Return (X, Y) of the center of cell containing provided text 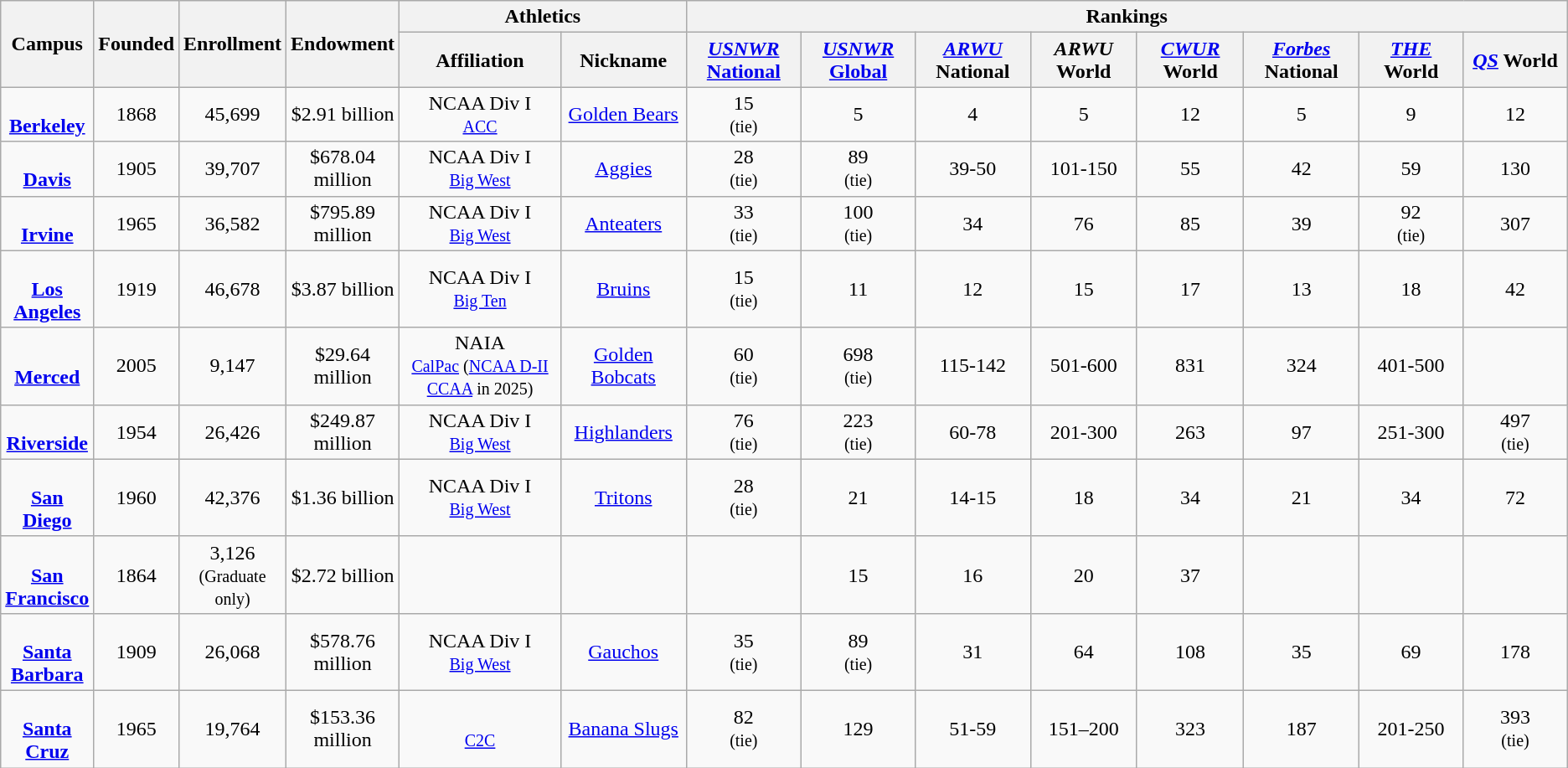
26,426 (233, 432)
Riverside (47, 432)
Davis (47, 169)
55 (1189, 169)
201-300 (1084, 432)
C2C (481, 729)
THE World (1411, 60)
$2.91 billion (343, 114)
Berkeley (47, 114)
60-78 (973, 432)
Golden Bears (623, 114)
San Francisco (47, 575)
76(tie) (744, 432)
11 (859, 289)
187 (1302, 729)
324 (1302, 366)
31 (973, 652)
178 (1515, 652)
39,707 (233, 169)
60(tie) (744, 366)
$578.76 million (343, 652)
36,582 (233, 223)
307 (1515, 223)
401-500 (1411, 366)
USNWR National (744, 60)
46,678 (233, 289)
16 (973, 575)
251-300 (1411, 432)
3,126(Graduate only) (233, 575)
51-59 (973, 729)
201-250 (1411, 729)
$153.36 million (343, 729)
831 (1189, 366)
92(tie) (1411, 223)
393(tie) (1515, 729)
20 (1084, 575)
Bruins (623, 289)
17 (1189, 289)
64 (1084, 652)
NCAA Div IACC (481, 114)
82(tie) (744, 729)
Affiliation (481, 60)
223(tie) (859, 432)
76 (1084, 223)
9 (1411, 114)
698(tie) (859, 366)
Golden Bobcats (623, 366)
NCAA Div IBig Ten (481, 289)
Endowment (343, 44)
151–200 (1084, 729)
130 (1515, 169)
$249.87 million (343, 432)
42,376 (233, 497)
Merced (47, 366)
Gauchos (623, 652)
1909 (137, 652)
Enrollment (233, 44)
129 (859, 729)
Aggies (623, 169)
4 (973, 114)
35(tie) (744, 652)
1868 (137, 114)
1919 (137, 289)
Anteaters (623, 223)
14-15 (973, 497)
100(tie) (859, 223)
Tritons (623, 497)
Forbes National (1302, 60)
1960 (137, 497)
39-50 (973, 169)
CWUR World (1189, 60)
$29.64 million (343, 366)
Banana Slugs (623, 729)
Santa Cruz (47, 729)
9,147 (233, 366)
Founded (137, 44)
85 (1189, 223)
13 (1302, 289)
Irvine (47, 223)
108 (1189, 652)
97 (1302, 432)
26,068 (233, 652)
Rankings (1127, 17)
Athletics (543, 17)
ARWU National (973, 60)
69 (1411, 652)
Nickname (623, 60)
NAIACalPac (NCAA D-II CCAA in 2025) (481, 366)
59 (1411, 169)
$678.04 million (343, 169)
QS World (1515, 60)
45,699 (233, 114)
Campus (47, 44)
39 (1302, 223)
497(tie) (1515, 432)
Santa Barbara (47, 652)
San Diego (47, 497)
35 (1302, 652)
1954 (137, 432)
72 (1515, 497)
263 (1189, 432)
Los Angeles (47, 289)
$3.87 billion (343, 289)
$1.36 billion (343, 497)
1905 (137, 169)
101-150 (1084, 169)
$2.72 billion (343, 575)
19,764 (233, 729)
37 (1189, 575)
$795.89 million (343, 223)
501-600 (1084, 366)
115-142 (973, 366)
USNWR Global (859, 60)
323 (1189, 729)
ARWU World (1084, 60)
33(tie) (744, 223)
Highlanders (623, 432)
2005 (137, 366)
1864 (137, 575)
